From the cell containing the given text, extract its center point as [X, Y] coordinate. 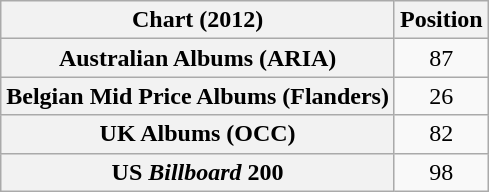
UK Albums (OCC) [198, 134]
87 [441, 58]
Position [441, 20]
Chart (2012) [198, 20]
Belgian Mid Price Albums (Flanders) [198, 96]
Australian Albums (ARIA) [198, 58]
82 [441, 134]
98 [441, 172]
US Billboard 200 [198, 172]
26 [441, 96]
